From the cell containing the given text, extract its center point as (x, y) coordinate. 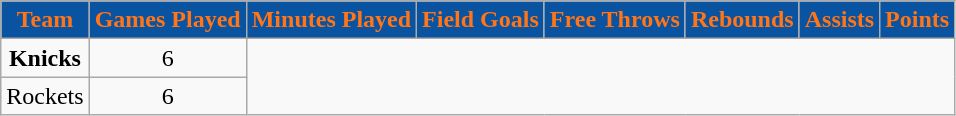
Points (918, 20)
Knicks (45, 58)
Games Played (168, 20)
Field Goals (481, 20)
Rebounds (742, 20)
Team (45, 20)
Assists (839, 20)
Free Throws (614, 20)
Minutes Played (331, 20)
Rockets (45, 96)
